Find where the given text appears and provide that cell's center as [X, Y] coordinate. 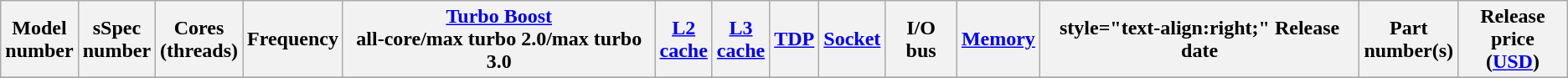
L3cache [740, 39]
Modelnumber [39, 39]
Releaseprice (USD) [1513, 39]
Memory [998, 39]
L2cache [683, 39]
Frequency [293, 39]
TDP [794, 39]
Turbo Boostall-core/max turbo 2.0/max turbo 3.0 [498, 39]
Cores(threads) [199, 39]
Socket [853, 39]
style="text-align:right;" Release date [1199, 39]
sSpecnumber [116, 39]
Partnumber(s) [1409, 39]
I/O bus [921, 39]
